For the text-containing cell, return its midpoint in (X, Y) coordinate format. 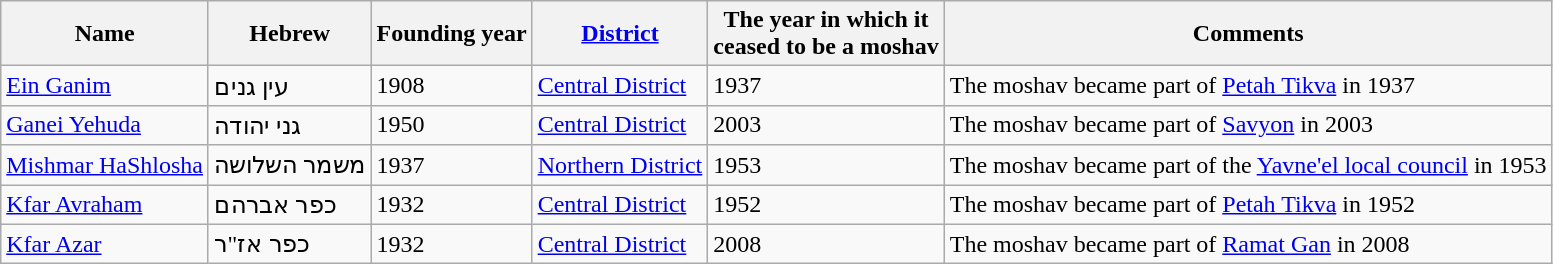
Comments (1248, 34)
Ein Ganim (105, 86)
1908 (452, 86)
עין גנים (290, 86)
The moshav became part of Savyon in 2003 (1248, 125)
The moshav became part of the Yavne'el local council in 1953 (1248, 165)
1950 (452, 125)
The moshav became part of Ramat Gan in 2008 (1248, 244)
כפר אברהם (290, 204)
כפר אז"ר (290, 244)
Hebrew (290, 34)
Northern District (620, 165)
משמר השלושה (290, 165)
2003 (826, 125)
גני יהודה (290, 125)
1953 (826, 165)
District (620, 34)
Name (105, 34)
Kfar Avraham (105, 204)
The moshav became part of Petah Tikva in 1952 (1248, 204)
Mishmar HaShlosha (105, 165)
1952 (826, 204)
2008 (826, 244)
Kfar Azar (105, 244)
The moshav became part of Petah Tikva in 1937 (1248, 86)
Ganei Yehuda (105, 125)
The year in which itceased to be a moshav (826, 34)
Founding year (452, 34)
